Scan for the cell matching the given text and deliver its (X, Y) coordinate at center. 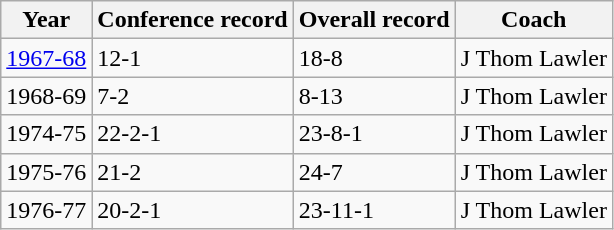
18-8 (374, 58)
Conference record (192, 20)
1968-69 (46, 96)
1976-77 (46, 210)
7-2 (192, 96)
1967-68 (46, 58)
Overall record (374, 20)
22-2-1 (192, 134)
12-1 (192, 58)
8-13 (374, 96)
24-7 (374, 172)
20-2-1 (192, 210)
Coach (534, 20)
23-11-1 (374, 210)
23-8-1 (374, 134)
21-2 (192, 172)
Year (46, 20)
1974-75 (46, 134)
1975-76 (46, 172)
